Determine the (X, Y) coordinate at the center of the cell enclosing the given text.  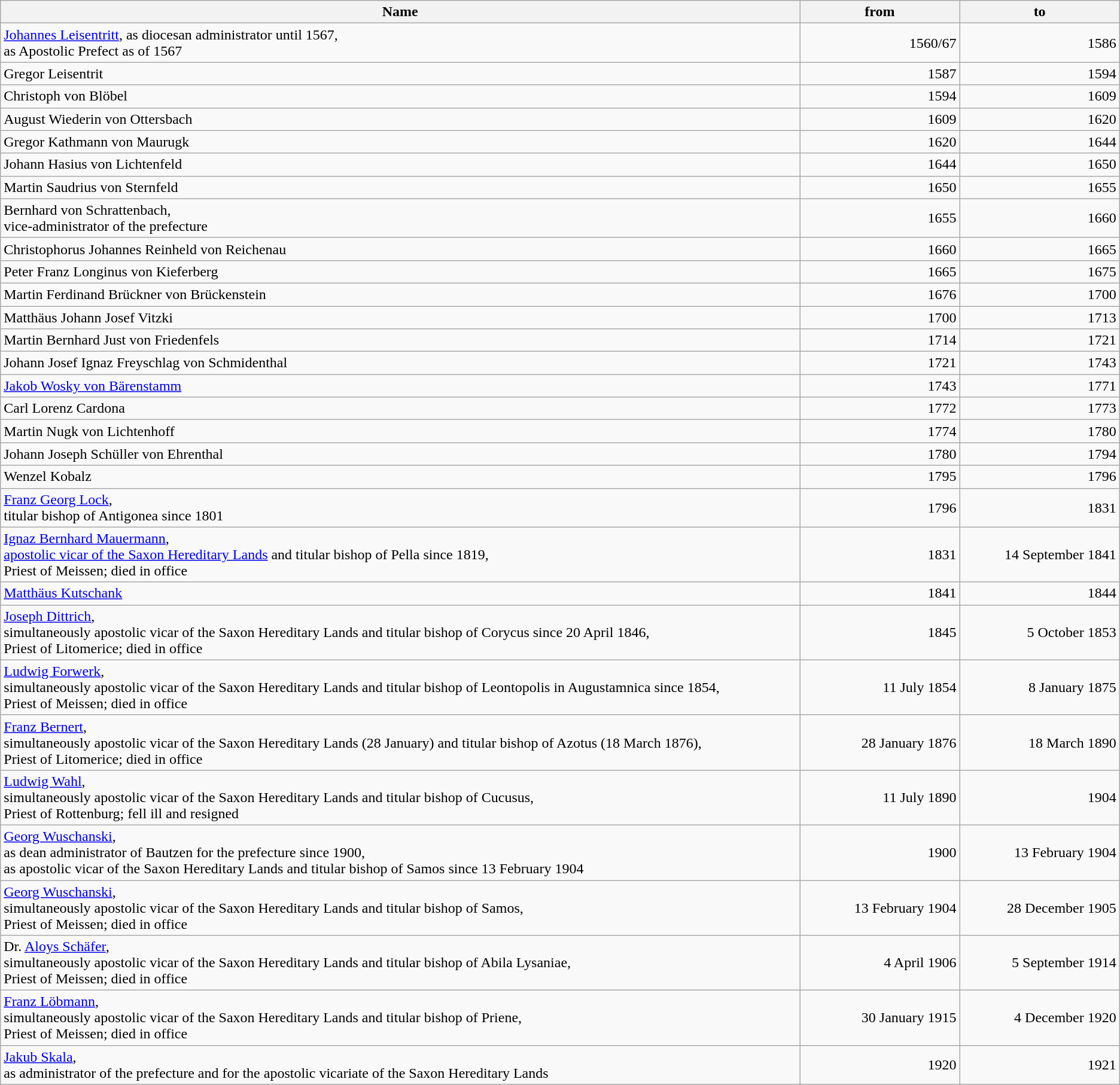
Martin Bernhard Just von Friedenfels (400, 340)
1774 (879, 431)
Franz Löbmann, simultaneously apostolic vicar of the Saxon Hereditary Lands and titular bishop of Priene, Priest of Meissen; died in office (400, 1018)
1587 (879, 74)
1773 (1040, 409)
1904 (1040, 797)
1795 (879, 477)
1920 (879, 1065)
5 October 1853 (1040, 632)
Gregor Leisentrit (400, 74)
1675 (1040, 272)
Jakub Skala, as administrator of the prefecture and for the apostolic vicariate of the Saxon Hereditary Lands (400, 1065)
August Wiederin von Ottersbach (400, 119)
Matthäus Kutschank (400, 593)
Christoph von Blöbel (400, 96)
30 January 1915 (879, 1018)
1714 (879, 340)
Matthäus Johann Josef Vitzki (400, 318)
Johannes Leisentritt, as diocesan administrator until 1567, as Apostolic Prefect as of 1567 (400, 43)
28 December 1905 (1040, 908)
1921 (1040, 1065)
Ignaz Bernhard Mauermann, apostolic vicar of the Saxon Hereditary Lands and titular bishop of Pella since 1819, Priest of Meissen; died in office (400, 554)
Johann Joseph Schüller von Ehrenthal (400, 454)
14 September 1841 (1040, 554)
8 January 1875 (1040, 687)
Georg Wuschanski, simultaneously apostolic vicar of the Saxon Hereditary Lands and titular bishop of Samos, Priest of Meissen; died in office (400, 908)
Gregor Kathmann von Maurugk (400, 142)
1771 (1040, 386)
18 March 1890 (1040, 742)
11 July 1854 (879, 687)
1794 (1040, 454)
Name (400, 12)
Ludwig Wahl, simultaneously apostolic vicar of the Saxon Hereditary Lands and titular bishop of Cucusus, Priest of Rottenburg; fell ill and resigned (400, 797)
from (879, 12)
Martin Saudrius von Sternfeld (400, 187)
Carl Lorenz Cardona (400, 409)
Peter Franz Longinus von Kieferberg (400, 272)
1841 (879, 593)
4 April 1906 (879, 963)
4 December 1920 (1040, 1018)
Johann Hasius von Lichtenfeld (400, 164)
28 January 1876 (879, 742)
11 July 1890 (879, 797)
Jakob Wosky von Bärenstamm (400, 386)
Martin Nugk von Lichtenhoff (400, 431)
Franz Georg Lock, titular bishop of Antigonea since 1801 (400, 507)
1713 (1040, 318)
Bernhard von Schrattenbach, vice-administrator of the prefecture (400, 218)
1772 (879, 409)
to (1040, 12)
Christophorus Johannes Reinheld von Reichenau (400, 249)
5 September 1914 (1040, 963)
Martin Ferdinand Brückner von Brückenstein (400, 294)
Johann Josef Ignaz Freyschlag von Schmidenthal (400, 363)
1900 (879, 852)
Wenzel Kobalz (400, 477)
1676 (879, 294)
1560/67 (879, 43)
1586 (1040, 43)
1845 (879, 632)
1844 (1040, 593)
